Search for the cell housing the specified text and yield its [X, Y] center coordinate. 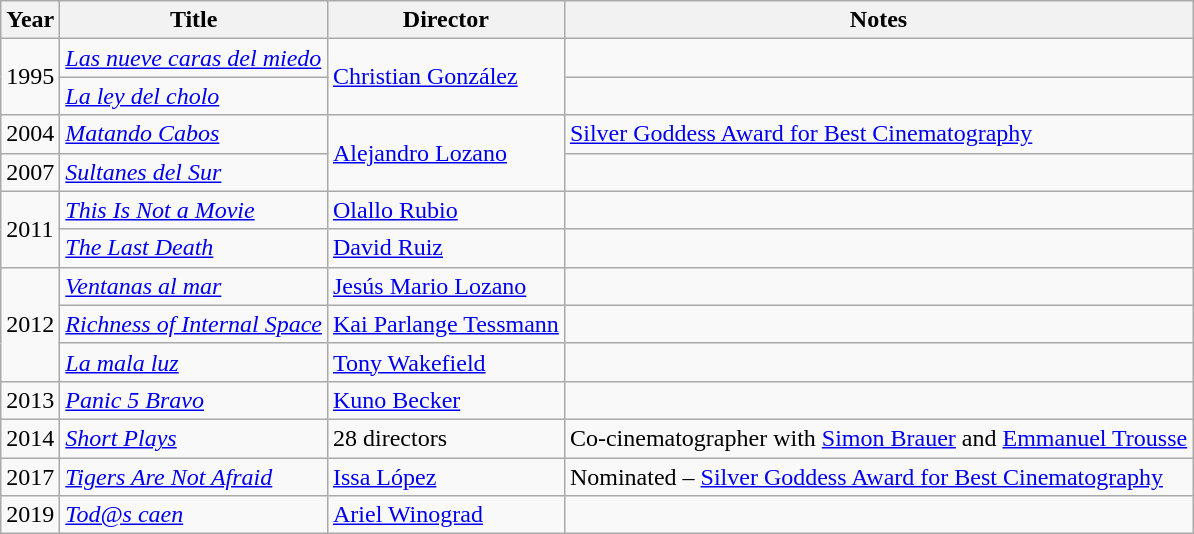
David Ruiz [446, 248]
Short Plays [194, 438]
Silver Goddess Award for Best Cinematography [878, 134]
Issa López [446, 477]
Kai Parlange Tessmann [446, 324]
Sultanes del Sur [194, 172]
Nominated – Silver Goddess Award for Best Cinematography [878, 477]
Jesús Mario Lozano [446, 286]
Notes [878, 20]
This Is Not a Movie [194, 210]
2017 [30, 477]
La ley del cholo [194, 96]
Tigers Are Not Afraid [194, 477]
The Last Death [194, 248]
1995 [30, 77]
Year [30, 20]
28 directors [446, 438]
Kuno Becker [446, 400]
2019 [30, 515]
La mala luz [194, 362]
2013 [30, 400]
Tod@s caen [194, 515]
Title [194, 20]
2007 [30, 172]
2012 [30, 324]
Co-cinematographer with Simon Brauer and Emmanuel Trousse [878, 438]
Christian González [446, 77]
Las nueve caras del miedo [194, 58]
Tony Wakefield [446, 362]
2004 [30, 134]
Richness of Internal Space [194, 324]
Panic 5 Bravo [194, 400]
2014 [30, 438]
2011 [30, 229]
Olallo Rubio [446, 210]
Matando Cabos [194, 134]
Alejandro Lozano [446, 153]
Ariel Winograd [446, 515]
Ventanas al mar [194, 286]
Director [446, 20]
